From the cell containing the given text, extract its center point as (x, y) coordinate. 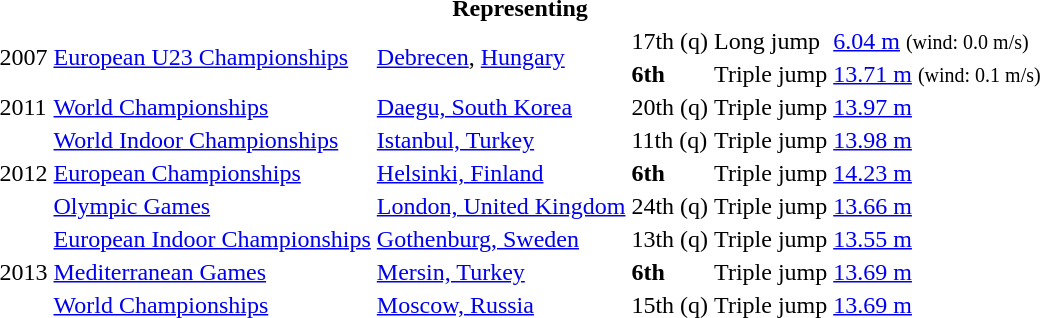
24th (q) (670, 206)
Daegu, South Korea (501, 107)
European U23 Championships (212, 58)
11th (q) (670, 140)
17th (q) (670, 41)
London, United Kingdom (501, 206)
Istanbul, Turkey (501, 140)
Long jump (771, 41)
European Indoor Championships (212, 239)
20th (q) (670, 107)
Helsinki, Finland (501, 173)
World Indoor Championships (212, 140)
Gothenburg, Sweden (501, 239)
European Championships (212, 173)
13th (q) (670, 239)
Olympic Games (212, 206)
Mersin, Turkey (501, 272)
World Championships (212, 107)
Debrecen, Hungary (501, 58)
Mediterranean Games (212, 272)
